Extract the [X, Y] coordinate from the center of the cell holding the provided text.  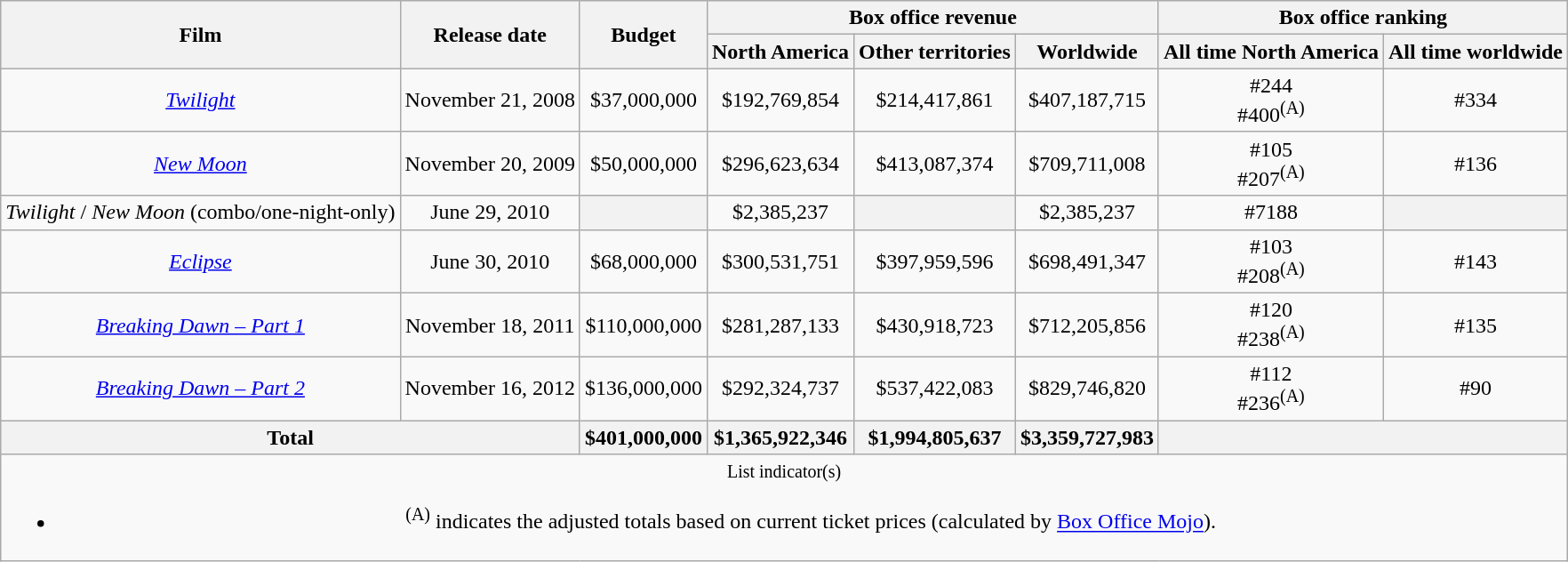
$430,918,723 [934, 325]
$401,000,000 [644, 438]
$3,359,727,983 [1086, 438]
$397,959,596 [934, 261]
$1,994,805,637 [934, 438]
List indicator(s)(A) indicates the adjusted totals based on current ticket prices (calculated by Box Office Mojo). [784, 508]
Budget [644, 35]
Film [201, 35]
$300,531,751 [780, 261]
June 29, 2010 [490, 213]
November 16, 2012 [490, 389]
#90 [1476, 389]
#136 [1476, 164]
Total [291, 438]
$136,000,000 [644, 389]
All time North America [1271, 52]
$296,623,634 [780, 164]
#103#208(A) [1271, 261]
$281,287,133 [780, 325]
$698,491,347 [1086, 261]
Breaking Dawn – Part 2 [201, 389]
$50,000,000 [644, 164]
$192,769,854 [780, 100]
#143 [1476, 261]
$68,000,000 [644, 261]
November 20, 2009 [490, 164]
Eclipse [201, 261]
Breaking Dawn – Part 1 [201, 325]
Twilight / New Moon (combo/one-night-only) [201, 213]
November 21, 2008 [490, 100]
Twilight [201, 100]
$537,422,083 [934, 389]
$413,087,374 [934, 164]
June 30, 2010 [490, 261]
November 18, 2011 [490, 325]
#334 [1476, 100]
North America [780, 52]
Box office ranking [1363, 18]
$712,205,856 [1086, 325]
Other territories [934, 52]
New Moon [201, 164]
#135 [1476, 325]
$829,746,820 [1086, 389]
$110,000,000 [644, 325]
#105#207(A) [1271, 164]
$709,711,008 [1086, 164]
$214,417,861 [934, 100]
#244#400(A) [1271, 100]
All time worldwide [1476, 52]
#7188 [1271, 213]
$292,324,737 [780, 389]
$407,187,715 [1086, 100]
$37,000,000 [644, 100]
Worldwide [1086, 52]
Box office revenue [932, 18]
#120#238(A) [1271, 325]
$1,365,922,346 [780, 438]
#112#236(A) [1271, 389]
Release date [490, 35]
